Identify which cell holds the provided text, then report its [x, y] central coordinate. 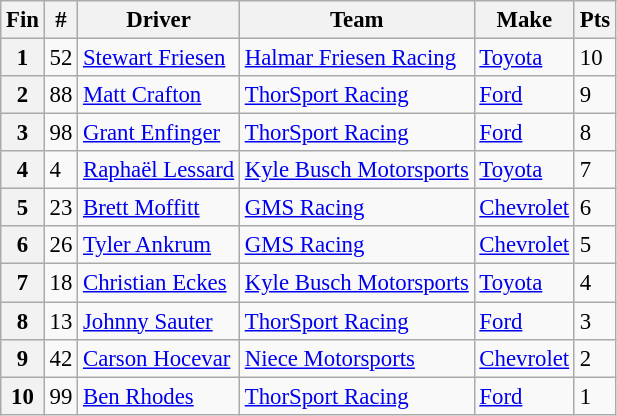
98 [60, 133]
88 [60, 95]
Make [524, 20]
Ben Rhodes [159, 396]
Fin [23, 20]
Pts [594, 20]
18 [60, 283]
Brett Moffitt [159, 208]
Team [356, 20]
42 [60, 358]
Stewart Friesen [159, 58]
Johnny Sauter [159, 321]
Christian Eckes [159, 283]
52 [60, 58]
# [60, 20]
Niece Motorsports [356, 358]
Raphaël Lessard [159, 170]
Halmar Friesen Racing [356, 58]
Driver [159, 20]
Grant Enfinger [159, 133]
13 [60, 321]
23 [60, 208]
26 [60, 245]
Matt Crafton [159, 95]
99 [60, 396]
Carson Hocevar [159, 358]
Tyler Ankrum [159, 245]
